Output the (X, Y) coordinate of the center of the cell containing the given text.  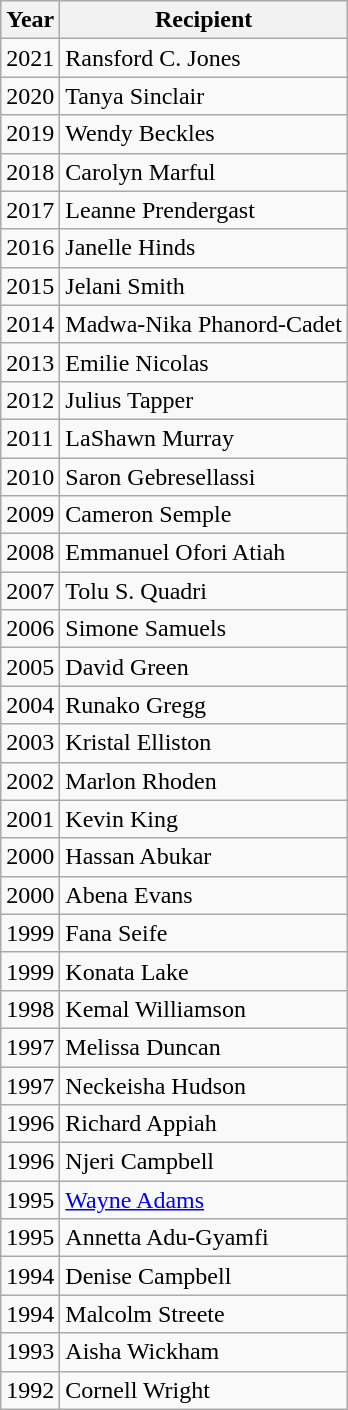
2003 (30, 743)
2004 (30, 705)
Abena Evans (204, 895)
Hassan Abukar (204, 857)
2011 (30, 438)
Tanya Sinclair (204, 96)
Recipient (204, 20)
Denise Campbell (204, 1276)
2014 (30, 324)
Fana Seife (204, 933)
2021 (30, 58)
Wayne Adams (204, 1200)
Kemal Williamson (204, 1009)
Julius Tapper (204, 400)
Wendy Beckles (204, 134)
2013 (30, 362)
2006 (30, 629)
2019 (30, 134)
2017 (30, 210)
2001 (30, 819)
2009 (30, 515)
1992 (30, 1390)
Kevin King (204, 819)
Emmanuel Ofori Atiah (204, 553)
2015 (30, 286)
1993 (30, 1352)
Madwa-Nika Phanord-Cadet (204, 324)
2012 (30, 400)
Melissa Duncan (204, 1047)
Runako Gregg (204, 705)
Annetta Adu-Gyamfi (204, 1238)
Saron Gebresellassi (204, 477)
Neckeisha Hudson (204, 1085)
Malcolm Streete (204, 1314)
2020 (30, 96)
Richard Appiah (204, 1124)
2007 (30, 591)
Carolyn Marful (204, 172)
Emilie Nicolas (204, 362)
Aisha Wickham (204, 1352)
Cameron Semple (204, 515)
Konata Lake (204, 971)
2018 (30, 172)
Janelle Hinds (204, 248)
2008 (30, 553)
Tolu S. Quadri (204, 591)
David Green (204, 667)
Cornell Wright (204, 1390)
Simone Samuels (204, 629)
Year (30, 20)
LaShawn Murray (204, 438)
2005 (30, 667)
2016 (30, 248)
2002 (30, 781)
Marlon Rhoden (204, 781)
Kristal Elliston (204, 743)
Jelani Smith (204, 286)
Njeri Campbell (204, 1162)
Leanne Prendergast (204, 210)
1998 (30, 1009)
2010 (30, 477)
Ransford C. Jones (204, 58)
